Determine the [x, y] coordinate at the center of the cell enclosing the given text.  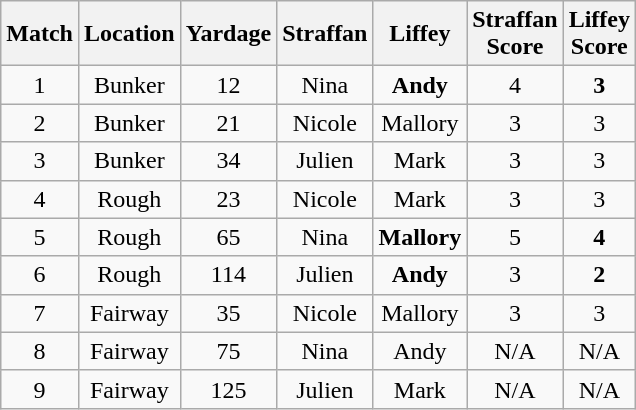
21 [228, 123]
1 [40, 85]
Location [129, 34]
6 [40, 275]
35 [228, 313]
Match [40, 34]
8 [40, 351]
114 [228, 275]
7 [40, 313]
125 [228, 389]
StraffanScore [515, 34]
Straffan [325, 34]
Liffey [420, 34]
65 [228, 237]
Yardage [228, 34]
23 [228, 199]
75 [228, 351]
9 [40, 389]
12 [228, 85]
34 [228, 161]
LiffeyScore [599, 34]
